Identify which cell holds the provided text, then report its (x, y) central coordinate. 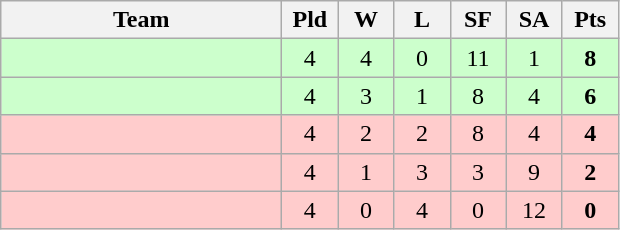
SA (534, 20)
L (422, 20)
12 (534, 210)
11 (478, 58)
9 (534, 172)
W (366, 20)
Pts (590, 20)
6 (590, 96)
Team (142, 20)
Pld (310, 20)
SF (478, 20)
